From the cell containing the given text, extract its center point as (X, Y) coordinate. 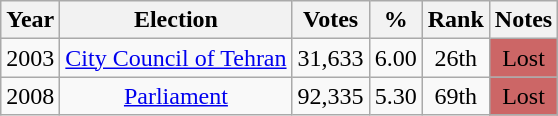
Rank (456, 20)
2003 (30, 58)
Votes (330, 20)
2008 (30, 96)
City Council of Tehran (176, 58)
69th (456, 96)
% (396, 20)
Parliament (176, 96)
5.30 (396, 96)
Year (30, 20)
31,633 (330, 58)
26th (456, 58)
Election (176, 20)
Notes (523, 20)
6.00 (396, 58)
92,335 (330, 96)
